Pinpoint the cell where the given text exists, returning its (X, Y) midpoint coordinate. 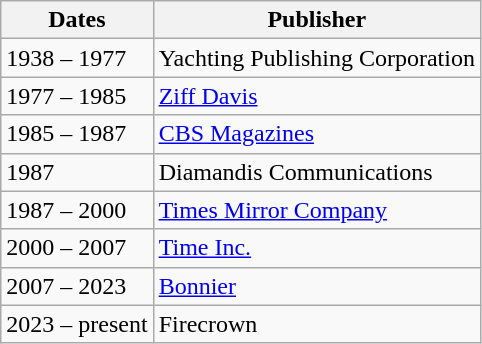
1985 – 1987 (77, 134)
Publisher (316, 20)
Times Mirror Company (316, 210)
1987 (77, 172)
2023 – present (77, 324)
Diamandis Communications (316, 172)
Time Inc. (316, 248)
CBS Magazines (316, 134)
1938 – 1977 (77, 58)
Dates (77, 20)
Bonnier (316, 286)
Ziff Davis (316, 96)
2000 – 2007 (77, 248)
1987 – 2000 (77, 210)
2007 – 2023 (77, 286)
Firecrown (316, 324)
1977 – 1985 (77, 96)
Yachting Publishing Corporation (316, 58)
